Output the [x, y] coordinate of the center of the cell containing the given text.  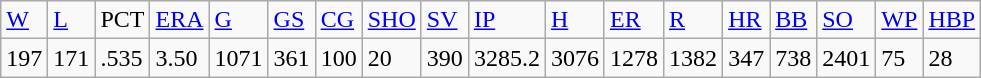
SHO [392, 20]
28 [952, 58]
738 [794, 58]
CG [338, 20]
3076 [574, 58]
SO [846, 20]
W [24, 20]
HBP [952, 20]
361 [292, 58]
HR [746, 20]
100 [338, 58]
1278 [634, 58]
ERA [180, 20]
BB [794, 20]
390 [444, 58]
L [72, 20]
171 [72, 58]
H [574, 20]
197 [24, 58]
G [238, 20]
WP [900, 20]
.535 [122, 58]
SV [444, 20]
347 [746, 58]
3.50 [180, 58]
PCT [122, 20]
20 [392, 58]
IP [506, 20]
R [694, 20]
1382 [694, 58]
75 [900, 58]
1071 [238, 58]
3285.2 [506, 58]
ER [634, 20]
GS [292, 20]
2401 [846, 58]
